Find where the given text appears and provide that cell's center as [X, Y] coordinate. 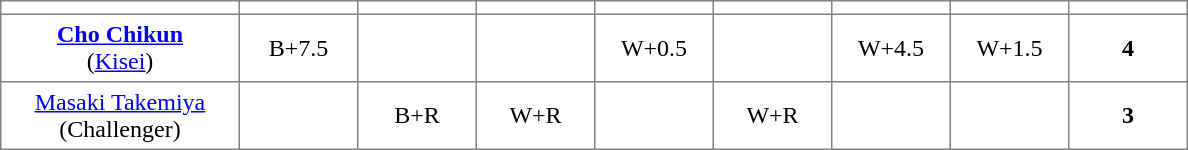
W+1.5 [1009, 48]
3 [1128, 116]
4 [1128, 48]
Masaki Takemiya (Challenger) [120, 116]
B+7.5 [298, 48]
Cho Chikun (Kisei) [120, 48]
W+4.5 [891, 48]
B+R [417, 116]
W+0.5 [654, 48]
